Find where the given text appears and provide that cell's center as (X, Y) coordinate. 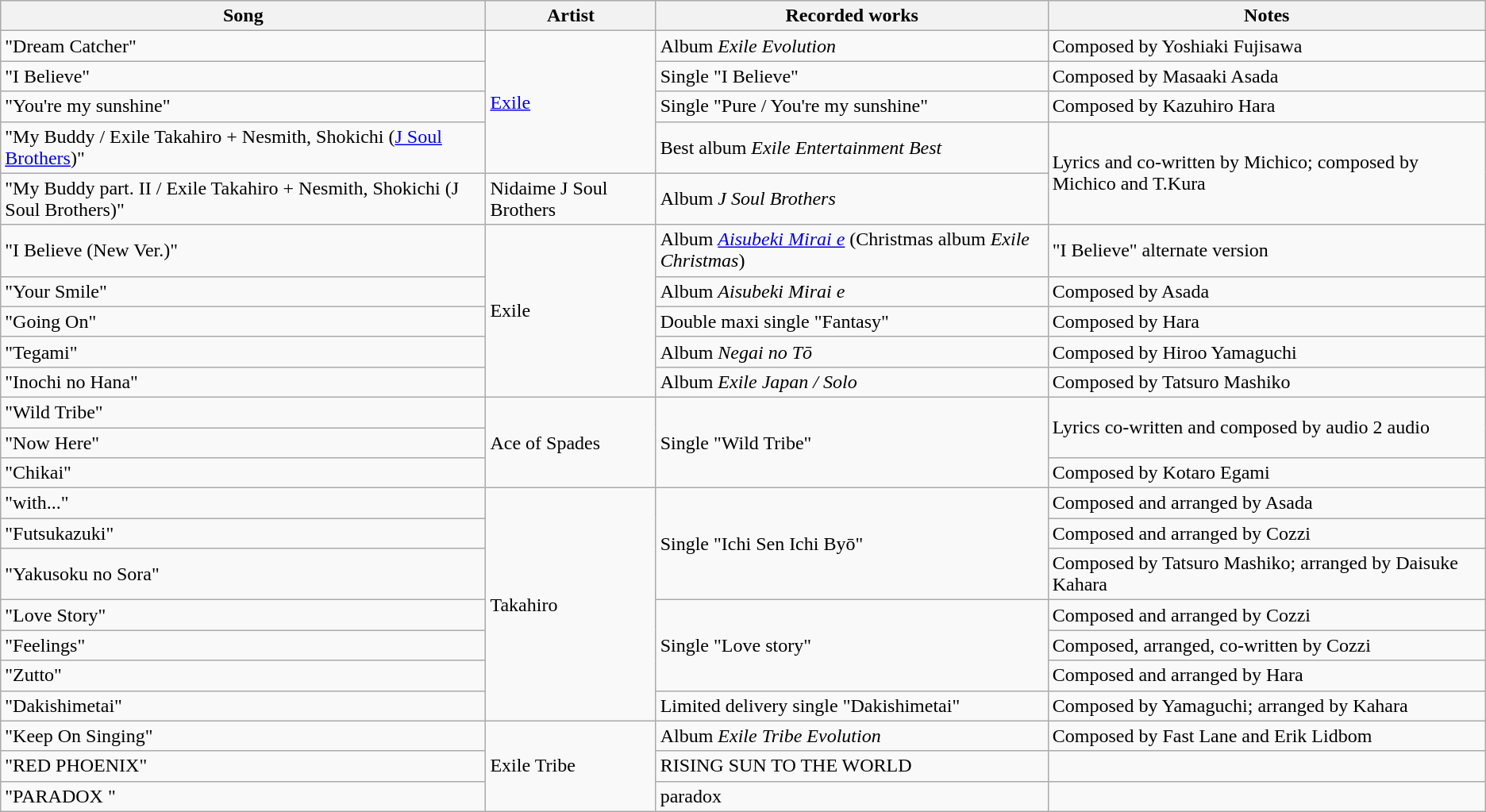
"with..." (243, 503)
"Going On" (243, 321)
Album Aisubeki Mirai e (Christmas album Exile Christmas) (852, 251)
paradox (852, 796)
Single "Love story" (852, 645)
"PARADOX " (243, 796)
"My Buddy / Exile Takahiro + Nesmith, Shokichi (J Soul Brothers)" (243, 148)
Single "I Believe" (852, 76)
Album Exile Tribe Evolution (852, 736)
Composed by Fast Lane and Erik Lidbom (1267, 736)
Composed by Kazuhiro Hara (1267, 106)
"Tegami" (243, 352)
Exile Tribe (571, 766)
"Yakusoku no Sora" (243, 575)
"You're my sunshine" (243, 106)
Composed by Yamaguchi; arranged by Kahara (1267, 706)
Ace of Spades (571, 442)
Composed by Kotaro Egami (1267, 473)
Composed and arranged by Hara (1267, 675)
Album Exile Japan / Solo (852, 382)
Single "Wild Tribe" (852, 442)
Album Exile Evolution (852, 46)
RISING SUN TO THE WORLD (852, 766)
"I Believe (New Ver.)" (243, 251)
Album Aisubeki Mirai e (852, 291)
Takahiro (571, 605)
"I Believe" alternate version (1267, 251)
Composed and arranged by Asada (1267, 503)
Nidaime J Soul Brothers (571, 198)
Limited delivery single "Dakishimetai" (852, 706)
Lyrics co-written and composed by audio 2 audio (1267, 427)
Composed by Hara (1267, 321)
"Your Smile" (243, 291)
Composed by Tatsuro Mashiko (1267, 382)
Single "Ichi Sen Ichi Byō" (852, 545)
Single "Pure / You're my sunshine" (852, 106)
Composed by Masaaki Asada (1267, 76)
"My Buddy part. II / Exile Takahiro + Nesmith, Shokichi (J Soul Brothers)" (243, 198)
"Keep On Singing" (243, 736)
Album J Soul Brothers (852, 198)
"Chikai" (243, 473)
"Feelings" (243, 645)
Composed by Asada (1267, 291)
Artist (571, 16)
Lyrics and co-written by Michico; composed by Michico and T.Kura (1267, 173)
"Dream Catcher" (243, 46)
Composed by Yoshiaki Fujisawa (1267, 46)
"I Believe" (243, 76)
"Zutto" (243, 675)
"RED PHOENIX" (243, 766)
"Now Here" (243, 442)
Composed by Tatsuro Mashiko; arranged by Daisuke Kahara (1267, 575)
Recorded works (852, 16)
Composed, arranged, co-written by Cozzi (1267, 645)
Album Negai no Tō (852, 352)
Double maxi single "Fantasy" (852, 321)
"Futsukazuki" (243, 533)
"Inochi no Hana" (243, 382)
"Dakishimetai" (243, 706)
"Love Story" (243, 615)
Notes (1267, 16)
"Wild Tribe" (243, 412)
Best album Exile Entertainment Best (852, 148)
Composed by Hiroo Yamaguchi (1267, 352)
Song (243, 16)
